Find where the given text appears and provide that cell's center as [X, Y] coordinate. 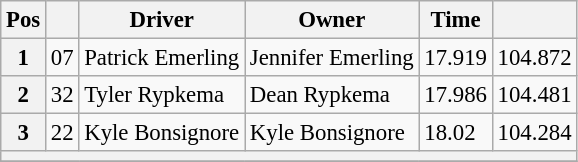
Time [456, 20]
Jennifer Emerling [332, 58]
Pos [24, 20]
2 [24, 95]
Owner [332, 20]
07 [62, 58]
104.872 [534, 58]
3 [24, 133]
104.284 [534, 133]
Dean Rypkema [332, 95]
Driver [162, 20]
18.02 [456, 133]
Tyler Rypkema [162, 95]
17.919 [456, 58]
22 [62, 133]
Patrick Emerling [162, 58]
17.986 [456, 95]
32 [62, 95]
1 [24, 58]
104.481 [534, 95]
